Provide the (X, Y) coordinate of the cell's center where the given text is located.  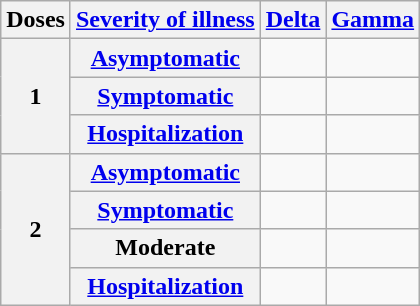
2 (36, 229)
Severity of illness (165, 20)
Doses (36, 20)
1 (36, 96)
Gamma (373, 20)
Delta (293, 20)
Moderate (165, 248)
